Locate the cell with the specified text and output its (X, Y) center coordinate. 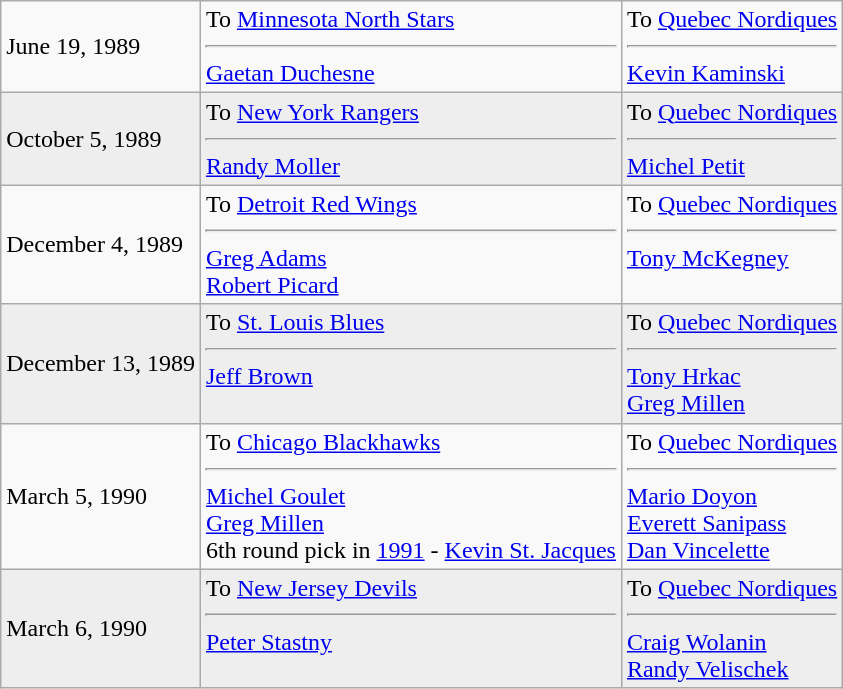
To Quebec NordiquesMario Doyon Everett Sanipass Dan Vincelette (732, 496)
To Quebec NordiquesKevin Kaminski (732, 47)
March 5, 1990 (101, 496)
To Quebec NordiquesMichel Petit (732, 139)
October 5, 1989 (101, 139)
March 6, 1990 (101, 628)
To Chicago BlackhawksMichel Goulet Greg Millen 6th round pick in 1991 - Kevin St. Jacques (410, 496)
December 13, 1989 (101, 364)
June 19, 1989 (101, 47)
To Quebec NordiquesTony Hrkac Greg Millen (732, 364)
To Detroit Red WingsGreg Adams Robert Picard (410, 244)
To Minnesota North StarsGaetan Duchesne (410, 47)
To New York RangersRandy Moller (410, 139)
To New Jersey DevilsPeter Stastny (410, 628)
To Quebec NordiquesCraig Wolanin Randy Velischek (732, 628)
December 4, 1989 (101, 244)
To St. Louis BluesJeff Brown (410, 364)
To Quebec NordiquesTony McKegney (732, 244)
